Capture the cell that displays the provided text and extract its [x, y] central coordinate. 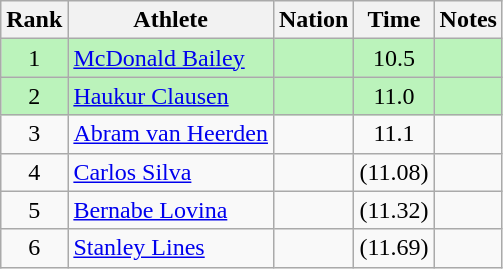
1 [34, 58]
(11.69) [394, 248]
2 [34, 96]
Time [394, 20]
Notes [468, 20]
6 [34, 248]
(11.32) [394, 210]
Abram van Heerden [171, 134]
Stanley Lines [171, 248]
Haukur Clausen [171, 96]
Nation [313, 20]
11.0 [394, 96]
Carlos Silva [171, 172]
5 [34, 210]
Rank [34, 20]
Bernabe Lovina [171, 210]
(11.08) [394, 172]
10.5 [394, 58]
4 [34, 172]
Athlete [171, 20]
3 [34, 134]
McDonald Bailey [171, 58]
11.1 [394, 134]
